Extract the (x, y) coordinate from the center of the cell holding the provided text.  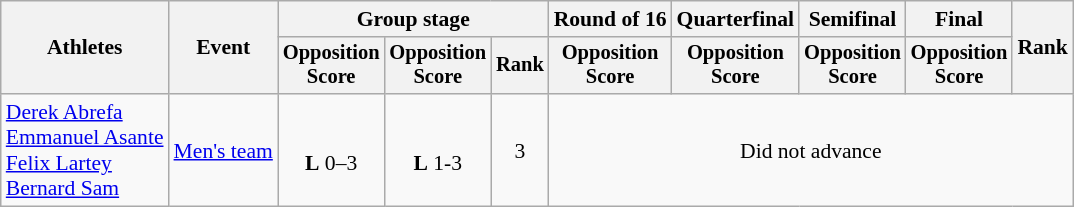
Athletes (85, 48)
Group stage (414, 19)
Derek AbrefaEmmanuel AsanteFelix LarteyBernard Sam (85, 150)
L 0–3 (332, 150)
Did not advance (811, 150)
Final (960, 19)
Quarterfinal (736, 19)
Round of 16 (610, 19)
Semifinal (852, 19)
Men's team (224, 150)
L 1-3 (438, 150)
3 (520, 150)
Event (224, 48)
